Identify which cell holds the provided text, then report its (X, Y) central coordinate. 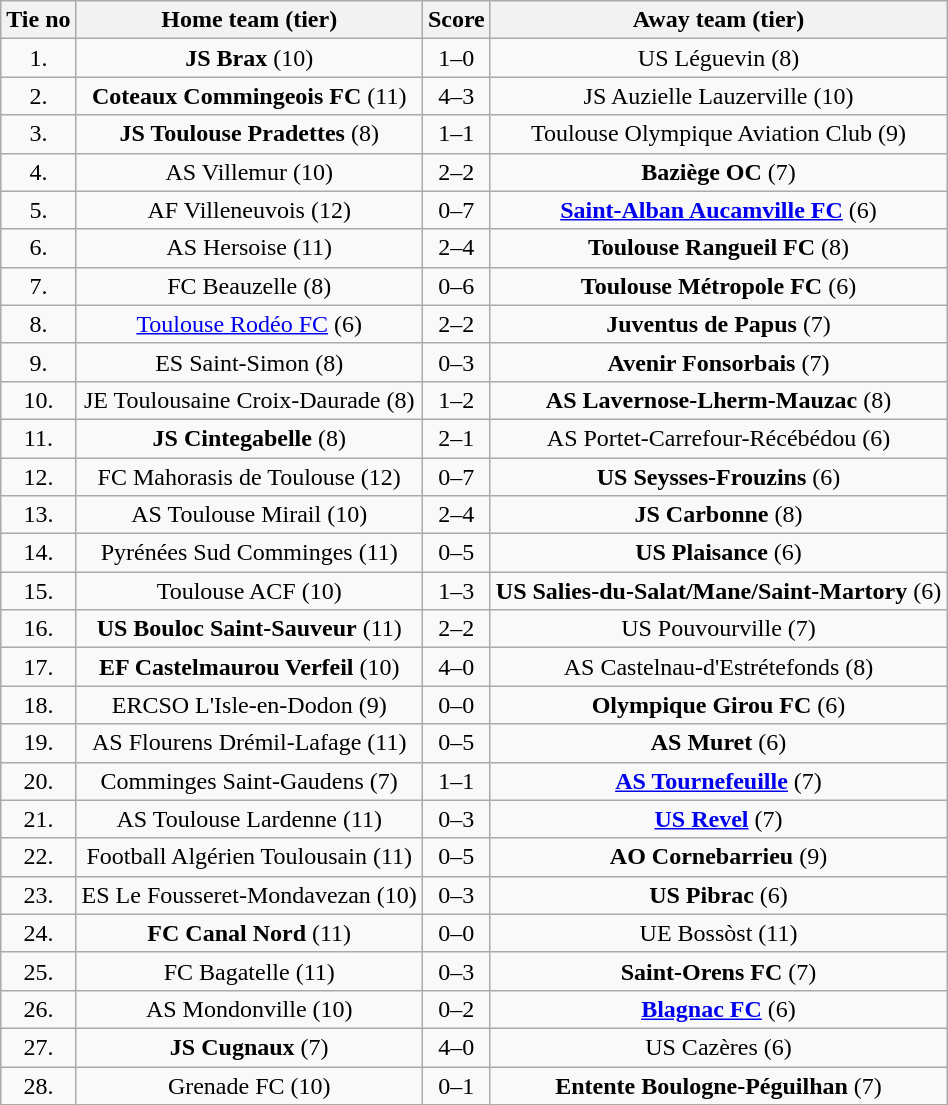
FC Bagatelle (11) (249, 971)
28. (38, 1085)
4–3 (456, 96)
US Revel (7) (718, 819)
1. (38, 58)
14. (38, 553)
FC Beauzelle (8) (249, 286)
4. (38, 172)
3. (38, 134)
AS Mondonville (10) (249, 1009)
Toulouse Olympique Aviation Club (9) (718, 134)
US Seysses-Frouzins (6) (718, 477)
0–2 (456, 1009)
8. (38, 324)
10. (38, 400)
JE Toulousaine Croix-Daurade (8) (249, 400)
23. (38, 895)
9. (38, 362)
ES Saint-Simon (8) (249, 362)
ERCSO L'Isle-en-Dodon (9) (249, 705)
US Plaisance (6) (718, 553)
Olympique Girou FC (6) (718, 705)
Pyrénées Sud Comminges (11) (249, 553)
Toulouse ACF (10) (249, 591)
5. (38, 210)
27. (38, 1047)
24. (38, 933)
AS Tournefeuille (7) (718, 781)
Home team (tier) (249, 20)
7. (38, 286)
2–1 (456, 438)
17. (38, 667)
Away team (tier) (718, 20)
Tie no (38, 20)
Comminges Saint-Gaudens (7) (249, 781)
Coteaux Commingeois FC (11) (249, 96)
JS Cugnaux (7) (249, 1047)
US Léguevin (8) (718, 58)
Baziège OC (7) (718, 172)
FC Mahorasis de Toulouse (12) (249, 477)
6. (38, 248)
11. (38, 438)
Toulouse Rodéo FC (6) (249, 324)
US Cazères (6) (718, 1047)
JS Auzielle Lauzerville (10) (718, 96)
2. (38, 96)
JS Brax (10) (249, 58)
21. (38, 819)
US Pouvourville (7) (718, 629)
Blagnac FC (6) (718, 1009)
22. (38, 857)
Football Algérien Toulousain (11) (249, 857)
1–3 (456, 591)
20. (38, 781)
Avenir Fonsorbais (7) (718, 362)
AS Portet-Carrefour-Récébédou (6) (718, 438)
EF Castelmaurou Verfeil (10) (249, 667)
15. (38, 591)
US Pibrac (6) (718, 895)
Saint-Alban Aucamville FC (6) (718, 210)
25. (38, 971)
AS Muret (6) (718, 743)
1–2 (456, 400)
AS Toulouse Mirail (10) (249, 515)
26. (38, 1009)
0–6 (456, 286)
US Bouloc Saint-Sauveur (11) (249, 629)
0–1 (456, 1085)
AS Castelnau-d'Estrétefonds (8) (718, 667)
13. (38, 515)
Toulouse Métropole FC (6) (718, 286)
AS Lavernose-Lherm-Mauzac (8) (718, 400)
ES Le Fousseret-Mondavezan (10) (249, 895)
Grenade FC (10) (249, 1085)
AS Villemur (10) (249, 172)
AO Cornebarrieu (9) (718, 857)
JS Toulouse Pradettes (8) (249, 134)
Score (456, 20)
16. (38, 629)
Juventus de Papus (7) (718, 324)
US Salies-du-Salat/Mane/Saint-Martory (6) (718, 591)
18. (38, 705)
AS Flourens Drémil-Lafage (11) (249, 743)
UE Bossòst (11) (718, 933)
AS Toulouse Lardenne (11) (249, 819)
19. (38, 743)
JS Carbonne (8) (718, 515)
1–0 (456, 58)
Saint-Orens FC (7) (718, 971)
JS Cintegabelle (8) (249, 438)
AF Villeneuvois (12) (249, 210)
FC Canal Nord (11) (249, 933)
12. (38, 477)
Toulouse Rangueil FC (8) (718, 248)
Entente Boulogne-Péguilhan (7) (718, 1085)
AS Hersoise (11) (249, 248)
